For the text-containing cell, return its midpoint in (x, y) coordinate format. 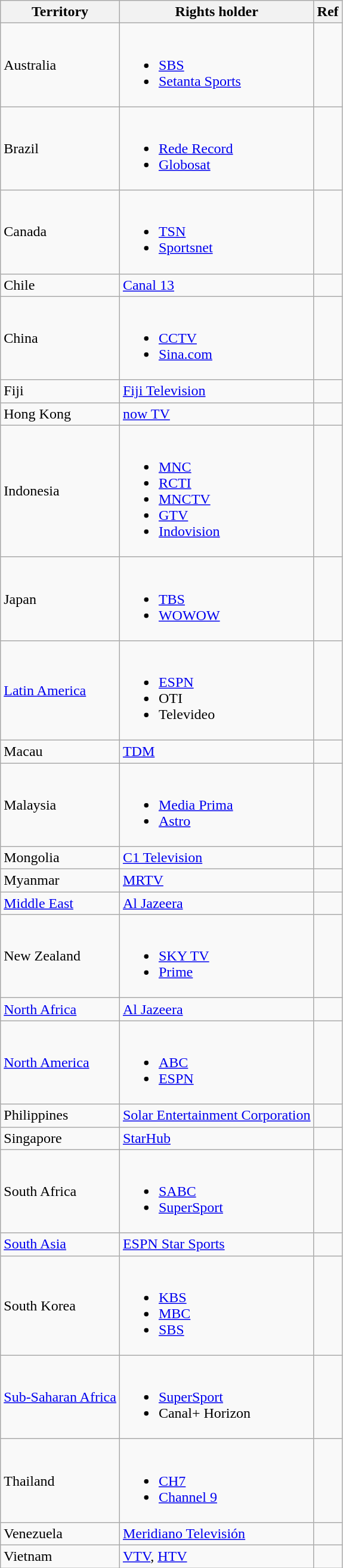
Indonesia (60, 491)
CH7Channel 9 (217, 1480)
Venezuela (60, 1533)
North America (60, 1062)
Philippines (60, 1115)
Malaysia (60, 805)
CCTVSina.com (217, 338)
Singapore (60, 1138)
China (60, 338)
Canada (60, 232)
TDM (217, 751)
Myanmar (60, 881)
New Zealand (60, 956)
Australia (60, 65)
South Korea (60, 1306)
TBSWOWOW (217, 599)
ESPN Star Sports (217, 1244)
Rede RecordGlobosat (217, 148)
SKY TVPrime (217, 956)
South Asia (60, 1244)
Canal 13 (217, 285)
StarHub (217, 1138)
North Africa (60, 1009)
C1 Television (217, 858)
MNCRCTIMNCTVGTVIndovision (217, 491)
Vietnam (60, 1556)
Territory (60, 12)
now TV (217, 414)
Latin America (60, 690)
SBSSetanta Sports (217, 65)
ESPNOTITelevideo (217, 690)
Macau (60, 751)
Mongolia (60, 858)
Japan (60, 599)
TSNSportsnet (217, 232)
Meridiano Televisión (217, 1533)
MRTV (217, 881)
Chile (60, 285)
Sub-Saharan Africa (60, 1397)
Solar Entertainment Corporation (217, 1115)
Fiji (60, 391)
Thailand (60, 1480)
Ref (328, 12)
Middle East (60, 903)
ABCESPN (217, 1062)
SuperSportCanal+ Horizon (217, 1397)
South Africa (60, 1191)
KBSMBCSBS (217, 1306)
Media PrimaAstro (217, 805)
VTV, HTV (217, 1556)
SABCSuperSport (217, 1191)
Brazil (60, 148)
Fiji Television (217, 391)
Rights holder (217, 12)
Hong Kong (60, 414)
